Find where the given text appears and provide that cell's center as [x, y] coordinate. 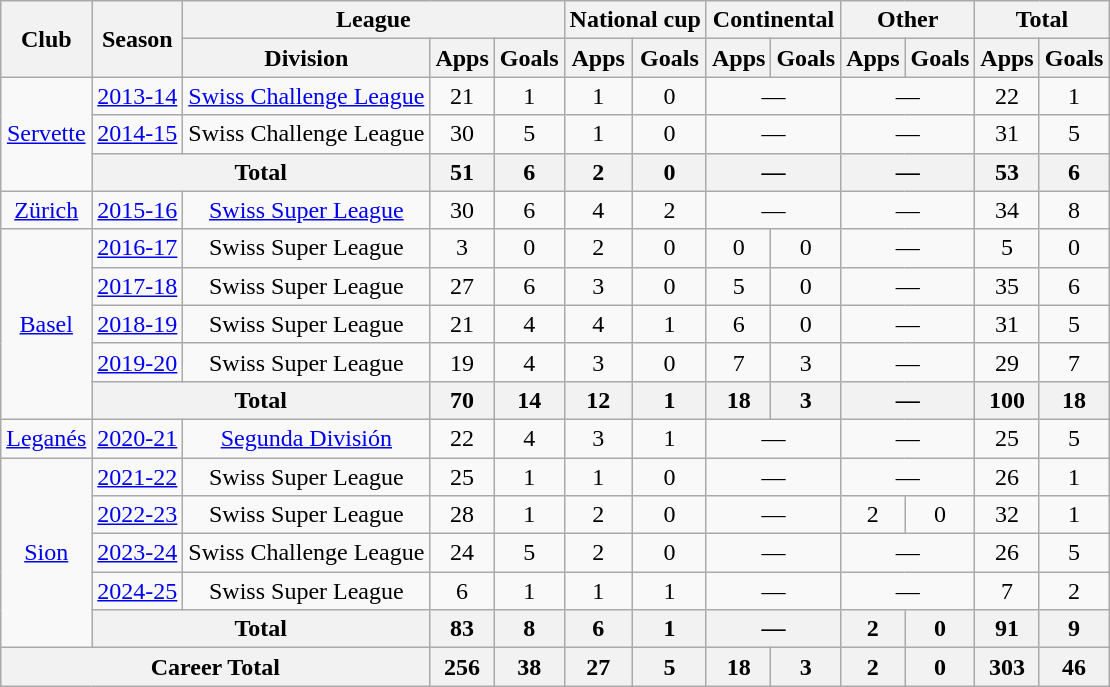
19 [462, 362]
38 [529, 667]
2016-17 [138, 248]
Zürich [46, 210]
2021-22 [138, 477]
Career Total [216, 667]
Continental [773, 20]
2017-18 [138, 286]
2024-25 [138, 591]
Segunda División [306, 438]
303 [1007, 667]
Sion [46, 553]
Basel [46, 324]
2023-24 [138, 553]
256 [462, 667]
2014-15 [138, 134]
24 [462, 553]
32 [1007, 515]
2013-14 [138, 96]
83 [462, 629]
2020-21 [138, 438]
53 [1007, 172]
2015-16 [138, 210]
Season [138, 39]
Other [908, 20]
2019-20 [138, 362]
34 [1007, 210]
Club [46, 39]
70 [462, 400]
9 [1074, 629]
Leganés [46, 438]
National cup [635, 20]
46 [1074, 667]
28 [462, 515]
100 [1007, 400]
35 [1007, 286]
Division [306, 58]
29 [1007, 362]
51 [462, 172]
2018-19 [138, 324]
14 [529, 400]
91 [1007, 629]
League [374, 20]
12 [598, 400]
2022-23 [138, 515]
Servette [46, 134]
